Return the [X, Y] coordinate for the center point of the cell that contains the specified text.  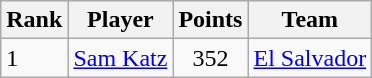
Points [210, 20]
352 [210, 58]
El Salvador [310, 58]
Sam Katz [120, 58]
Rank [34, 20]
1 [34, 58]
Player [120, 20]
Team [310, 20]
